Locate the cell with the specified text and output its [x, y] center coordinate. 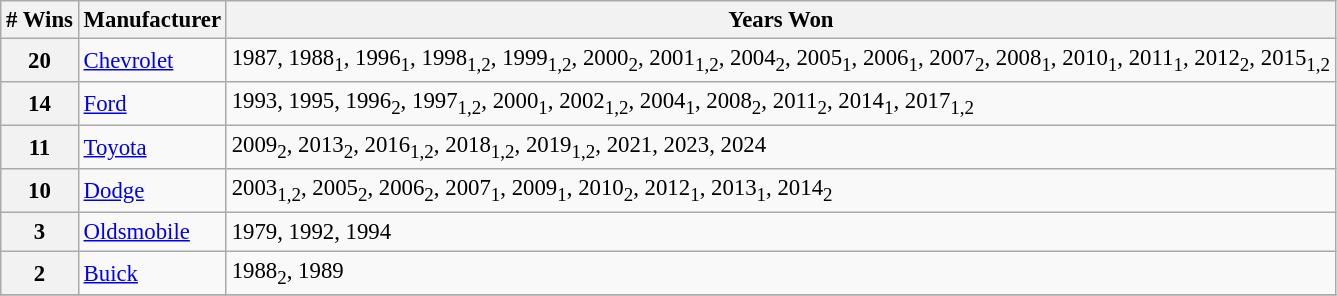
Dodge [152, 191]
Years Won [780, 20]
11 [40, 148]
20 [40, 61]
20092, 20132, 20161,2, 20181,2, 20191,2, 2021, 2023, 2024 [780, 148]
Manufacturer [152, 20]
Oldsmobile [152, 232]
14 [40, 104]
1979, 1992, 1994 [780, 232]
10 [40, 191]
# Wins [40, 20]
2 [40, 273]
1993, 1995, 19962, 19971,2, 20001, 20021,2, 20041, 20082, 20112, 20141, 20171,2 [780, 104]
19882, 1989 [780, 273]
20031,2, 20052, 20062, 20071, 20091, 20102, 20121, 20131, 20142 [780, 191]
1987, 19881, 19961, 19981,2, 19991,2, 20002, 20011,2, 20042, 20051, 20061, 20072, 20081, 20101, 20111, 20122, 20151,2 [780, 61]
3 [40, 232]
Ford [152, 104]
Toyota [152, 148]
Chevrolet [152, 61]
Buick [152, 273]
